Scan for the cell matching the given text and deliver its [X, Y] coordinate at center. 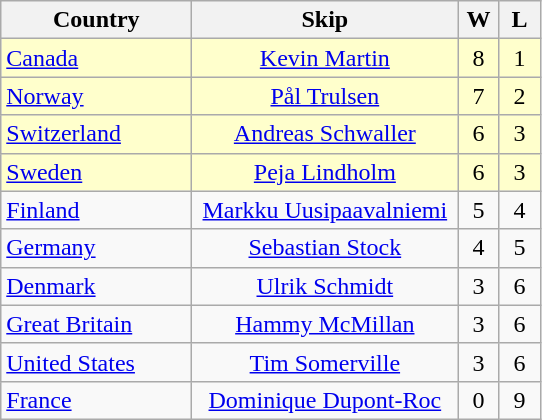
Dominique Dupont-Roc [325, 400]
Norway [96, 96]
2 [520, 96]
Andreas Schwaller [325, 134]
Canada [96, 58]
Country [96, 20]
Markku Uusipaavalniemi [325, 210]
Pål Trulsen [325, 96]
United States [96, 362]
Kevin Martin [325, 58]
Sebastian Stock [325, 248]
Finland [96, 210]
W [478, 20]
0 [478, 400]
Tim Somerville [325, 362]
Sweden [96, 172]
Hammy McMillan [325, 324]
7 [478, 96]
L [520, 20]
Denmark [96, 286]
Ulrik Schmidt [325, 286]
Peja Lindholm [325, 172]
Skip [325, 20]
France [96, 400]
Germany [96, 248]
Switzerland [96, 134]
1 [520, 58]
8 [478, 58]
9 [520, 400]
Great Britain [96, 324]
